For the text-containing cell, return its midpoint in [x, y] coordinate format. 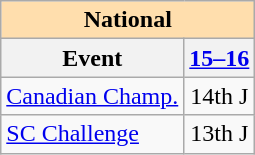
SC Challenge [92, 134]
Event [92, 58]
14th J [220, 96]
Canadian Champ. [92, 96]
15–16 [220, 58]
13th J [220, 134]
National [128, 20]
